Search for the cell housing the specified text and yield its [x, y] center coordinate. 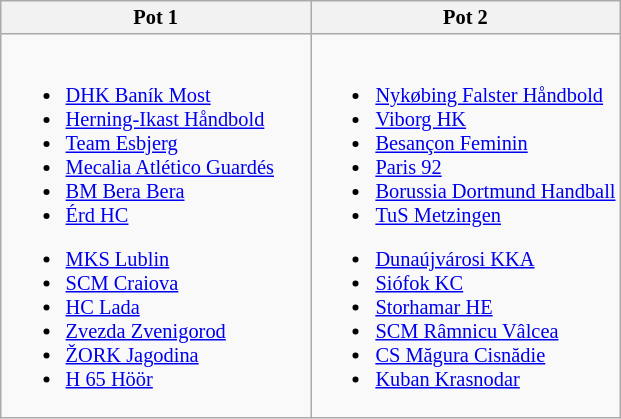
Pot 2 [466, 17]
Pot 1 [156, 17]
